Return (x, y) of the center of cell containing provided text 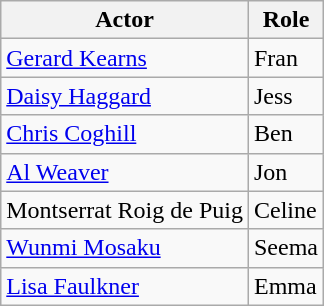
Ben (286, 134)
Montserrat Roig de Puig (125, 210)
Chris Coghill (125, 134)
Lisa Faulkner (125, 286)
Wunmi Mosaku (125, 248)
Jess (286, 96)
Emma (286, 286)
Daisy Haggard (125, 96)
Role (286, 20)
Actor (125, 20)
Celine (286, 210)
Al Weaver (125, 172)
Seema (286, 248)
Fran (286, 58)
Jon (286, 172)
Gerard Kearns (125, 58)
